Search for the cell housing the specified text and yield its [X, Y] center coordinate. 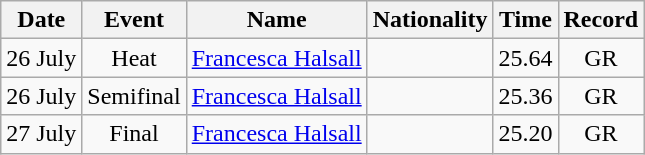
Record [601, 20]
Time [526, 20]
Nationality [430, 20]
Final [134, 134]
Event [134, 20]
Heat [134, 58]
25.20 [526, 134]
Date [42, 20]
25.64 [526, 58]
Semifinal [134, 96]
Name [276, 20]
25.36 [526, 96]
27 July [42, 134]
